Return (X, Y) of the center of cell containing provided text 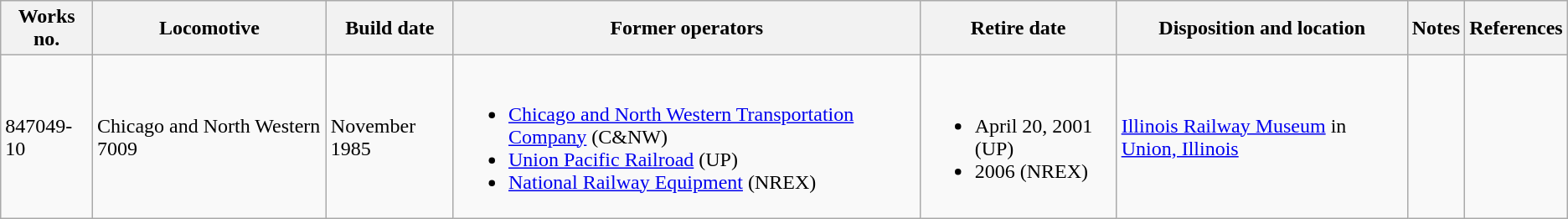
Locomotive (209, 29)
847049-10 (47, 137)
Notes (1436, 29)
Disposition and location (1261, 29)
Retire date (1019, 29)
Build date (389, 29)
April 20, 2001 (UP)2006 (NREX) (1019, 137)
Chicago and North Western Transportation Company (C&NW)Union Pacific Railroad (UP)National Railway Equipment (NREX) (687, 137)
Works no. (47, 29)
Illinois Railway Museum in Union, Illinois (1261, 137)
Chicago and North Western 7009 (209, 137)
Former operators (687, 29)
November 1985 (389, 137)
References (1516, 29)
